Extract the (X, Y) coordinate from the center of the cell holding the provided text.  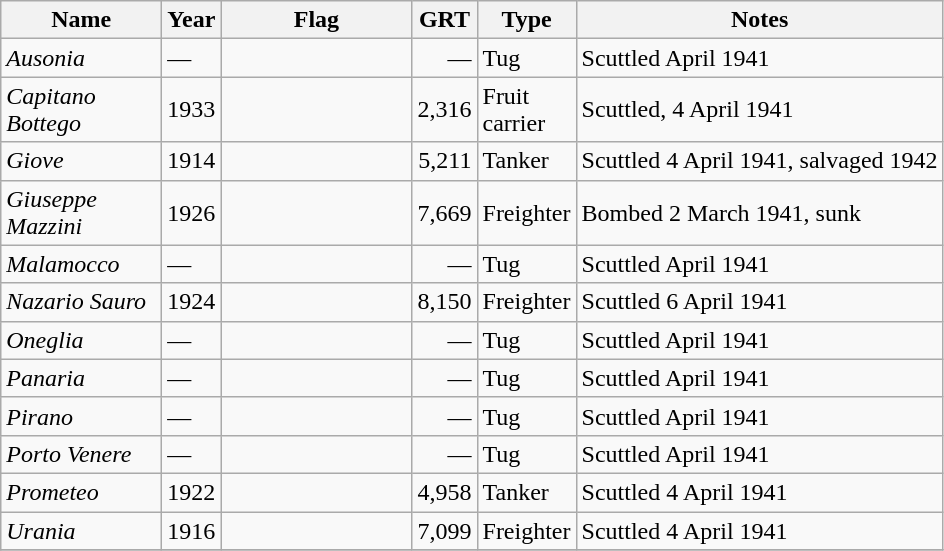
1916 (192, 531)
Scuttled 6 April 1941 (760, 302)
Bombed 2 March 1941, sunk (760, 212)
Porto Venere (82, 454)
Ausonia (82, 58)
1914 (192, 161)
Prometeo (82, 492)
Type (526, 20)
7,099 (444, 531)
Oneglia (82, 340)
Fruit carrier (526, 110)
1922 (192, 492)
Panaria (82, 378)
1926 (192, 212)
Urania (82, 531)
Flag (316, 20)
Nazario Sauro (82, 302)
Giuseppe Mazzini (82, 212)
Giove (82, 161)
Name (82, 20)
Pirano (82, 416)
Scuttled 4 April 1941, salvaged 1942 (760, 161)
GRT (444, 20)
1924 (192, 302)
5,211 (444, 161)
Malamocco (82, 264)
8,150 (444, 302)
Year (192, 20)
Scuttled, 4 April 1941 (760, 110)
7,669 (444, 212)
4,958 (444, 492)
2,316 (444, 110)
Capitano Bottego (82, 110)
Notes (760, 20)
1933 (192, 110)
